Determine the (x, y) coordinate at the center of the cell enclosing the given text.  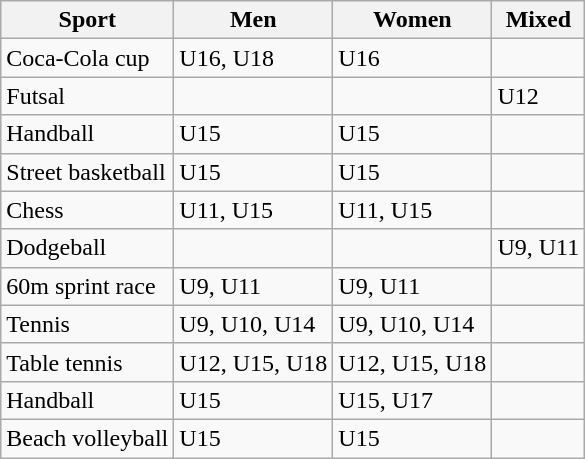
Coca-Cola cup (88, 58)
Chess (88, 210)
Women (412, 20)
U16, U18 (254, 58)
Men (254, 20)
Futsal (88, 96)
Street basketball (88, 172)
Sport (88, 20)
60m sprint race (88, 286)
Mixed (538, 20)
Tennis (88, 324)
Beach volleyball (88, 438)
Dodgeball (88, 248)
U15, U17 (412, 400)
Table tennis (88, 362)
U12 (538, 96)
U16 (412, 58)
